Output the (x, y) coordinate of the center of the cell containing the given text.  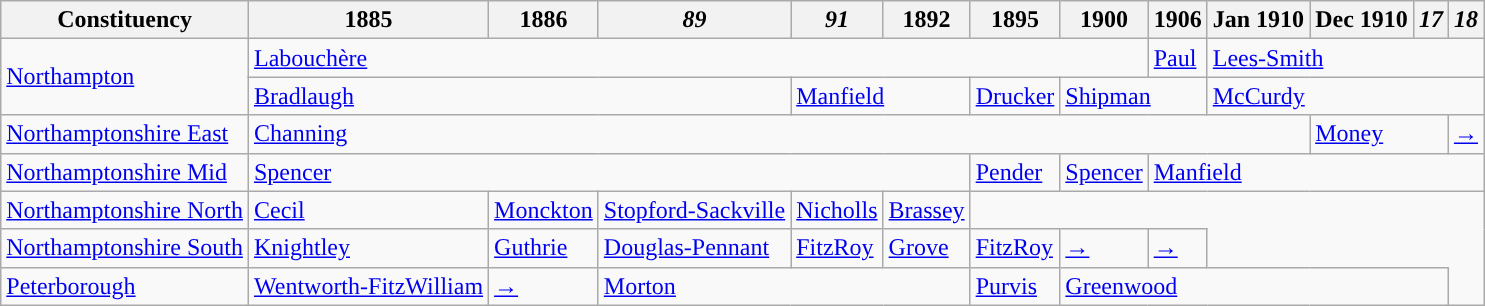
1885 (368, 20)
Channing (778, 134)
Northamptonshire North (125, 210)
Guthrie (544, 248)
Northamptonshire East (125, 134)
1900 (1104, 20)
Knightley (368, 248)
91 (837, 20)
Money (1380, 134)
18 (1466, 20)
Northampton (125, 77)
Purvis (1015, 286)
Labouchère (698, 58)
McCurdy (1345, 96)
1892 (926, 20)
Cecil (368, 210)
Northamptonshire Mid (125, 172)
1886 (544, 20)
1906 (1178, 20)
Paul (1178, 58)
17 (1430, 20)
Dec 1910 (1362, 20)
Greenwood (1254, 286)
Brassey (926, 210)
Morton (784, 286)
Nicholls (837, 210)
Douglas-Pennant (694, 248)
Monckton (544, 210)
1895 (1015, 20)
Pender (1015, 172)
Peterborough (125, 286)
Shipman (1134, 96)
Wentworth-FitzWilliam (368, 286)
Constituency (125, 20)
Grove (926, 248)
Drucker (1015, 96)
89 (694, 20)
Lees-Smith (1345, 58)
Stopford-Sackville (694, 210)
Bradlaugh (519, 96)
Northamptonshire South (125, 248)
Jan 1910 (1258, 20)
